Find where the given text appears and provide that cell's center as [x, y] coordinate. 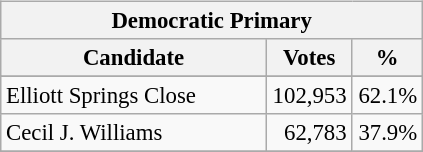
Votes [309, 58]
102,953 [309, 96]
Democratic Primary [212, 21]
62.1% [388, 96]
Elliott Springs Close [134, 96]
Cecil J. Williams [134, 133]
Candidate [134, 58]
37.9% [388, 133]
62,783 [309, 133]
% [388, 58]
